Identify which cell holds the provided text, then report its (X, Y) central coordinate. 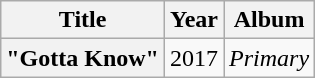
Year (194, 20)
"Gotta Know" (83, 58)
Primary (270, 58)
2017 (194, 58)
Title (83, 20)
Album (270, 20)
